Provide the (x, y) coordinate of the cell's center where the given text is located.  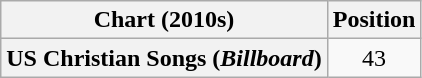
Position (374, 20)
Chart (2010s) (164, 20)
43 (374, 58)
US Christian Songs (Billboard) (164, 58)
